Output the (x, y) coordinate of the center of the cell containing the given text.  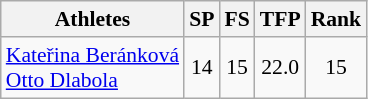
FS (236, 19)
Rank (336, 19)
Athletes (92, 19)
22.0 (280, 68)
TFP (280, 19)
SP (202, 19)
Kateřina BeránkováOtto Dlabola (92, 68)
14 (202, 68)
